Find where the given text appears and provide that cell's center as (X, Y) coordinate. 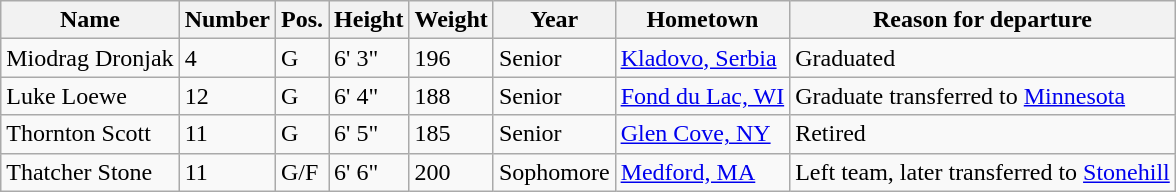
G/F (302, 172)
196 (451, 58)
Kladovo, Serbia (702, 58)
Fond du Lac, WI (702, 96)
Hometown (702, 20)
Pos. (302, 20)
200 (451, 172)
6' 4" (369, 96)
Medford, MA (702, 172)
Number (227, 20)
Name (90, 20)
6' 6" (369, 172)
188 (451, 96)
Graduate transferred to Minnesota (983, 96)
Thatcher Stone (90, 172)
185 (451, 134)
Luke Loewe (90, 96)
Reason for departure (983, 20)
12 (227, 96)
Year (554, 20)
Sophomore (554, 172)
Graduated (983, 58)
4 (227, 58)
Miodrag Dronjak (90, 58)
Left team, later transferred to Stonehill (983, 172)
6' 3" (369, 58)
6' 5" (369, 134)
Glen Cove, NY (702, 134)
Retired (983, 134)
Weight (451, 20)
Height (369, 20)
Thornton Scott (90, 134)
